Capture the cell that displays the provided text and extract its (x, y) central coordinate. 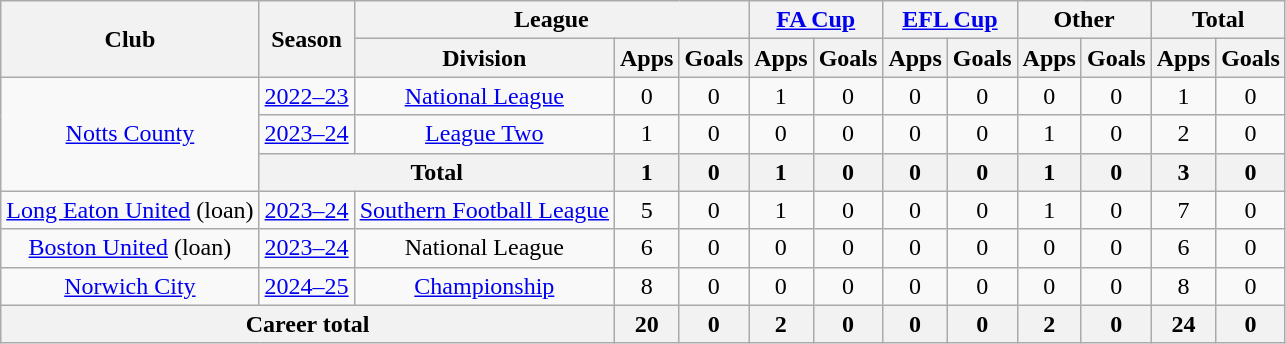
5 (646, 210)
EFL Cup (950, 20)
League Two (484, 134)
Boston United (loan) (130, 248)
FA Cup (816, 20)
2022–23 (306, 96)
Championship (484, 286)
Other (1084, 20)
Notts County (130, 134)
Division (484, 58)
24 (1183, 324)
Career total (308, 324)
Southern Football League (484, 210)
Long Eaton United (loan) (130, 210)
7 (1183, 210)
Norwich City (130, 286)
Club (130, 39)
Season (306, 39)
3 (1183, 172)
20 (646, 324)
2024–25 (306, 286)
League (552, 20)
